Extract the [x, y] coordinate from the center of the cell holding the provided text.  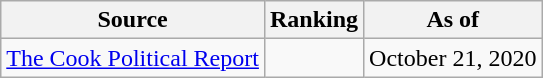
Source [133, 20]
As of [453, 20]
October 21, 2020 [453, 58]
The Cook Political Report [133, 58]
Ranking [314, 20]
